Search for the cell housing the specified text and yield its [x, y] center coordinate. 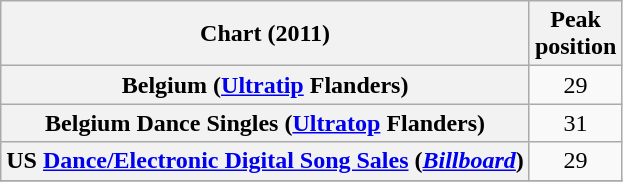
US Dance/Electronic Digital Song Sales (Billboard) [266, 161]
31 [575, 123]
Belgium (Ultratip Flanders) [266, 85]
Belgium Dance Singles (Ultratop Flanders) [266, 123]
Peakposition [575, 34]
Chart (2011) [266, 34]
